Search for the cell housing the specified text and yield its (X, Y) center coordinate. 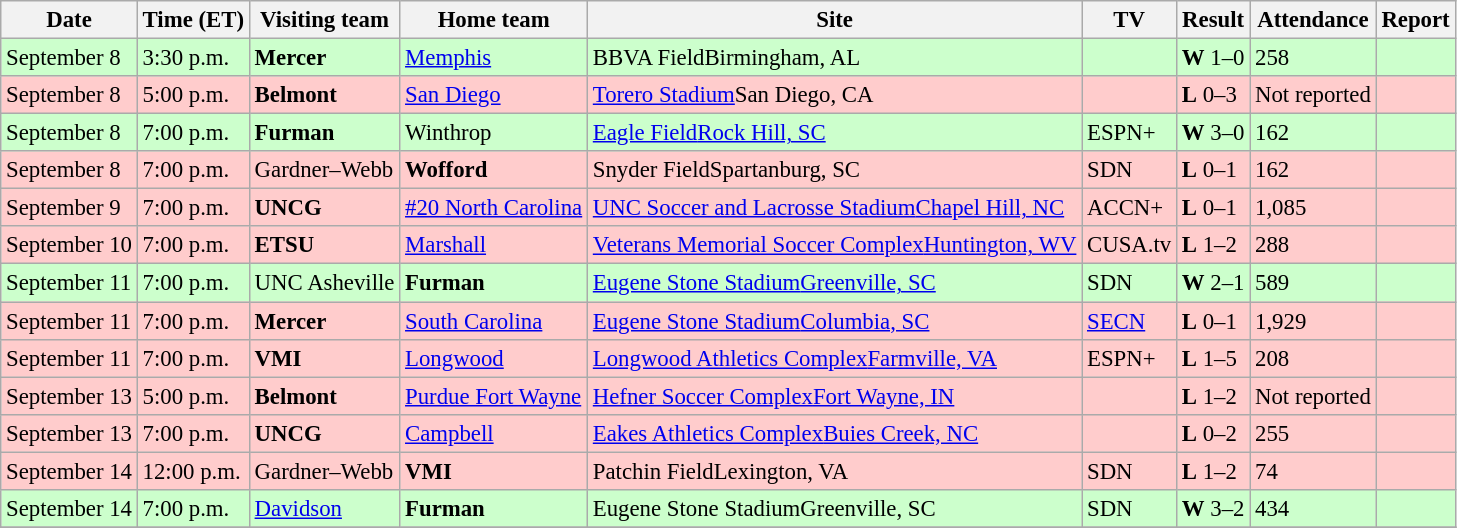
Eagle FieldRock Hill, SC (835, 133)
Result (1212, 20)
BBVA FieldBirmingham, AL (835, 58)
12:00 p.m. (193, 471)
1,085 (1313, 208)
September 9 (69, 208)
UNC Soccer and Lacrosse StadiumChapel Hill, NC (835, 208)
Torero StadiumSan Diego, CA (835, 95)
ETSU (324, 245)
Marshall (494, 245)
258 (1313, 58)
Snyder FieldSpartanburg, SC (835, 170)
South Carolina (494, 321)
Eugene Stone StadiumColumbia, SC (835, 321)
74 (1313, 471)
W 1–0 (1212, 58)
Attendance (1313, 20)
ACCN+ (1130, 208)
TV (1130, 20)
Date (69, 20)
Memphis (494, 58)
SECN (1130, 321)
1,929 (1313, 321)
Home team (494, 20)
Veterans Memorial Soccer ComplexHuntington, WV (835, 245)
208 (1313, 358)
Longwood Athletics ComplexFarmville, VA (835, 358)
288 (1313, 245)
September 10 (69, 245)
L 1–5 (1212, 358)
L 0–3 (1212, 95)
Wofford (494, 170)
3:30 p.m. (193, 58)
Campbell (494, 433)
Davidson (324, 509)
Patchin FieldLexington, VA (835, 471)
Longwood (494, 358)
Hefner Soccer ComplexFort Wayne, IN (835, 396)
Eakes Athletics ComplexBuies Creek, NC (835, 433)
#20 North Carolina (494, 208)
Winthrop (494, 133)
Time (ET) (193, 20)
Report (1416, 20)
W 2–1 (1212, 283)
255 (1313, 433)
Site (835, 20)
Purdue Fort Wayne (494, 396)
434 (1313, 509)
CUSA.tv (1130, 245)
Visiting team (324, 20)
W 3–0 (1212, 133)
UNC Asheville (324, 283)
L 0–2 (1212, 433)
W 3–2 (1212, 509)
San Diego (494, 95)
589 (1313, 283)
